Detect which cell encompasses the target text, then output its [x, y] center coordinate. 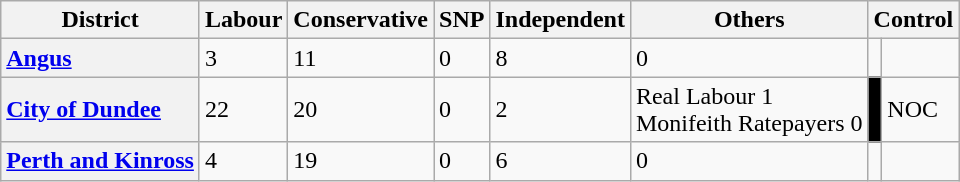
Real Labour 1Monifeith Ratepayers 0 [749, 110]
19 [361, 161]
SNP [462, 20]
20 [361, 110]
11 [361, 58]
2 [560, 110]
Angus [100, 58]
City of Dundee [100, 110]
3 [243, 58]
4 [243, 161]
NOC [920, 110]
22 [243, 110]
Conservative [361, 20]
District [100, 20]
Labour [243, 20]
Perth and Kinross [100, 161]
Others [749, 20]
8 [560, 58]
Control [914, 20]
6 [560, 161]
Independent [560, 20]
